Extract the (X, Y) coordinate from the center of the cell holding the provided text.  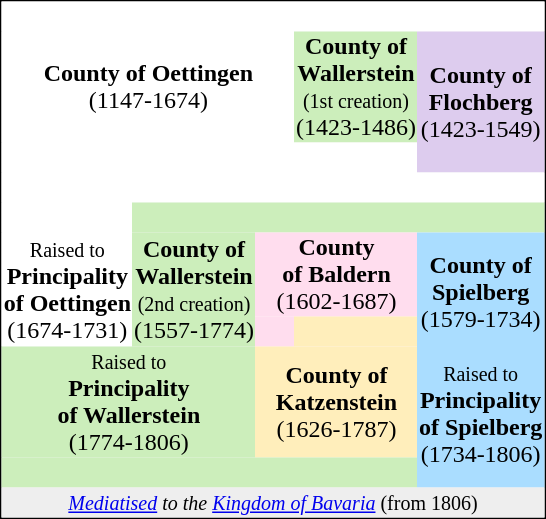
Raised toPrincipalityof Wallerstein(1774-1806) (128, 402)
Mediatised to the Kingdom of Bavaria (from 1806) (273, 503)
Countyof Baldern(1602-1687) (336, 274)
County ofKatzenstein(1626-1787) (336, 402)
County ofWallerstein(1st creation)(1423-1486) (356, 88)
Raised toPrincipalityof Oettingen(1674-1731) (67, 289)
County ofWallerstein(2nd creation)(1557-1774) (194, 289)
County ofSpielberg(1579-1734)Raised toPrincipalityof Spielberg(1734-1806) (480, 360)
County ofFlochberg(1423-1549) (480, 102)
County of Oettingen(1147-1674) (148, 88)
